Determine the [X, Y] coordinate at the center of the cell enclosing the given text.  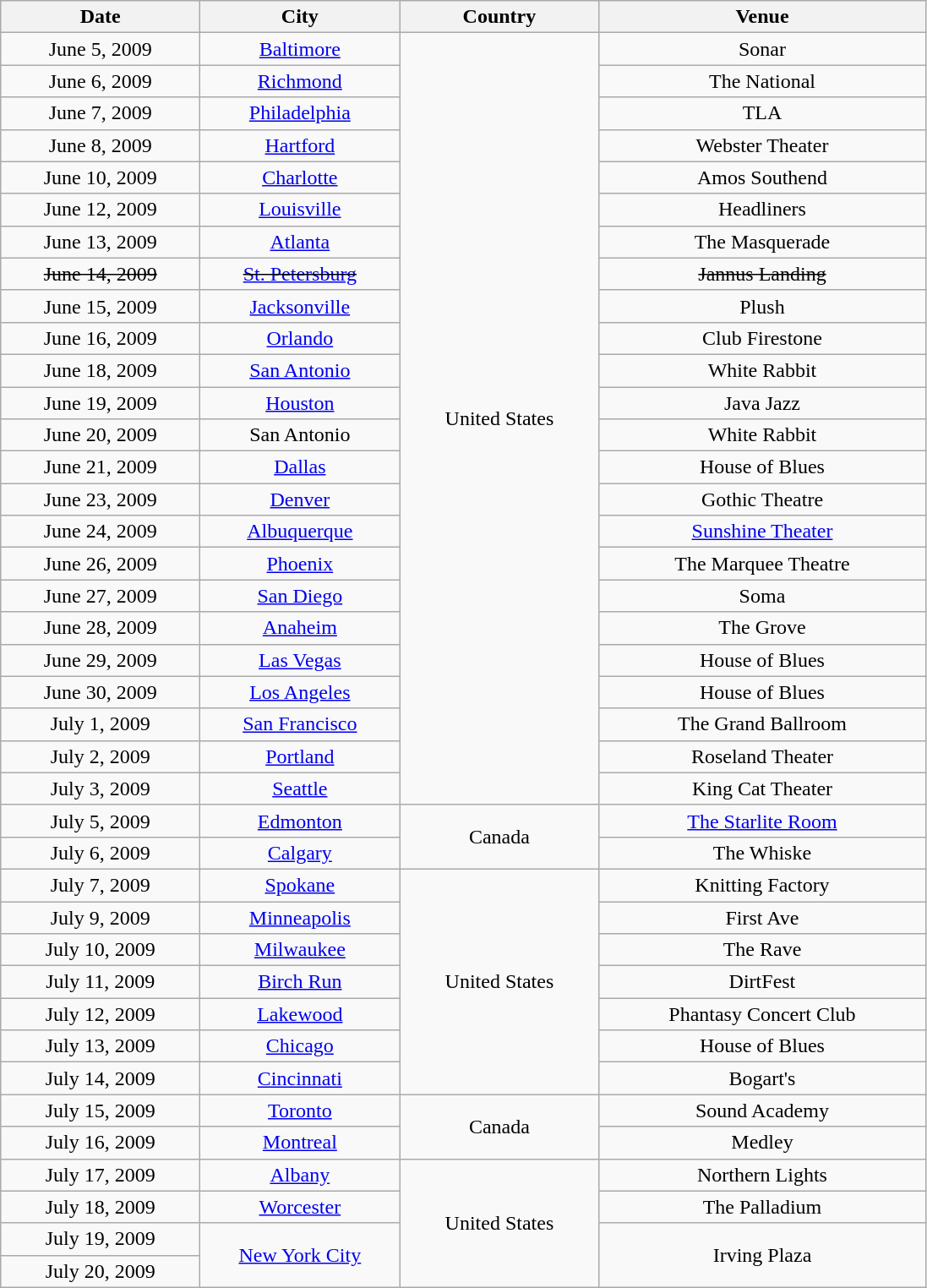
July 7, 2009 [101, 885]
June 15, 2009 [101, 306]
Plush [762, 306]
The Grove [762, 628]
July 5, 2009 [101, 821]
Atlanta [300, 242]
Roseland Theater [762, 756]
July 13, 2009 [101, 1046]
Knitting Factory [762, 885]
Sound Academy [762, 1111]
July 2, 2009 [101, 756]
June 13, 2009 [101, 242]
Headliners [762, 210]
Medley [762, 1143]
July 10, 2009 [101, 950]
Date [101, 17]
Toronto [300, 1111]
June 8, 2009 [101, 145]
Minneapolis [300, 917]
The Whiske [762, 853]
Webster Theater [762, 145]
Orlando [300, 338]
Calgary [300, 853]
Irving Plaza [762, 1255]
Milwaukee [300, 950]
Country [499, 17]
July 19, 2009 [101, 1239]
June 16, 2009 [101, 338]
July 17, 2009 [101, 1175]
July 16, 2009 [101, 1143]
Northern Lights [762, 1175]
Bogart's [762, 1078]
Lakewood [300, 1014]
June 27, 2009 [101, 596]
June 10, 2009 [101, 177]
The National [762, 81]
Sunshine Theater [762, 532]
The Grand Ballroom [762, 724]
Philadelphia [300, 113]
July 15, 2009 [101, 1111]
June 29, 2009 [101, 660]
Birch Run [300, 982]
Jacksonville [300, 306]
July 6, 2009 [101, 853]
Montreal [300, 1143]
The Rave [762, 950]
Hartford [300, 145]
Richmond [300, 81]
The Starlite Room [762, 821]
Cincinnati [300, 1078]
San Diego [300, 596]
Spokane [300, 885]
Albany [300, 1175]
Chicago [300, 1046]
Denver [300, 499]
June 6, 2009 [101, 81]
King Cat Theater [762, 789]
Anaheim [300, 628]
Houston [300, 403]
June 23, 2009 [101, 499]
July 12, 2009 [101, 1014]
June 20, 2009 [101, 435]
July 20, 2009 [101, 1271]
June 26, 2009 [101, 564]
June 5, 2009 [101, 49]
Venue [762, 17]
Las Vegas [300, 660]
June 21, 2009 [101, 467]
Albuquerque [300, 532]
Phoenix [300, 564]
Amos Southend [762, 177]
Louisville [300, 210]
June 12, 2009 [101, 210]
July 18, 2009 [101, 1207]
Los Angeles [300, 692]
DirtFest [762, 982]
June 19, 2009 [101, 403]
July 3, 2009 [101, 789]
Edmonton [300, 821]
The Masquerade [762, 242]
Soma [762, 596]
Club Firestone [762, 338]
June 24, 2009 [101, 532]
June 30, 2009 [101, 692]
June 7, 2009 [101, 113]
Seattle [300, 789]
Baltimore [300, 49]
Java Jazz [762, 403]
Worcester [300, 1207]
July 14, 2009 [101, 1078]
City [300, 17]
Portland [300, 756]
June 18, 2009 [101, 370]
Gothic Theatre [762, 499]
First Ave [762, 917]
San Francisco [300, 724]
The Marquee Theatre [762, 564]
St. Petersburg [300, 274]
Phantasy Concert Club [762, 1014]
June 14, 2009 [101, 274]
Charlotte [300, 177]
July 1, 2009 [101, 724]
TLA [762, 113]
Jannus Landing [762, 274]
New York City [300, 1255]
Dallas [300, 467]
Sonar [762, 49]
July 11, 2009 [101, 982]
The Palladium [762, 1207]
June 28, 2009 [101, 628]
July 9, 2009 [101, 917]
